Return the (x, y) coordinate for the center point of the cell that contains the specified text.  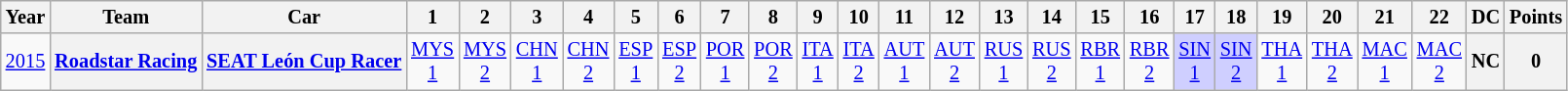
20 (1332, 17)
22 (1439, 17)
ESP1 (635, 62)
5 (635, 17)
13 (1003, 17)
RUS1 (1003, 62)
Points (1536, 17)
0 (1536, 62)
ITA2 (859, 62)
MAC1 (1385, 62)
15 (1100, 17)
8 (773, 17)
CHN1 (538, 62)
7 (725, 17)
AUT1 (905, 62)
3 (538, 17)
RUS2 (1052, 62)
DC (1486, 17)
17 (1194, 17)
ESP2 (680, 62)
6 (680, 17)
16 (1149, 17)
18 (1237, 17)
2015 (25, 62)
RBR1 (1100, 62)
11 (905, 17)
10 (859, 17)
CHN2 (588, 62)
21 (1385, 17)
1 (432, 17)
MYS2 (485, 62)
MYS1 (432, 62)
RBR2 (1149, 62)
Car (304, 17)
Roadstar Racing (126, 62)
19 (1282, 17)
POR2 (773, 62)
2 (485, 17)
12 (954, 17)
THA1 (1282, 62)
SEAT León Cup Racer (304, 62)
SIN2 (1237, 62)
Team (126, 17)
AUT2 (954, 62)
NC (1486, 62)
SIN1 (1194, 62)
THA2 (1332, 62)
Year (25, 17)
14 (1052, 17)
MAC2 (1439, 62)
9 (818, 17)
POR1 (725, 62)
ITA1 (818, 62)
4 (588, 17)
